From the cell containing the given text, extract its center point as (x, y) coordinate. 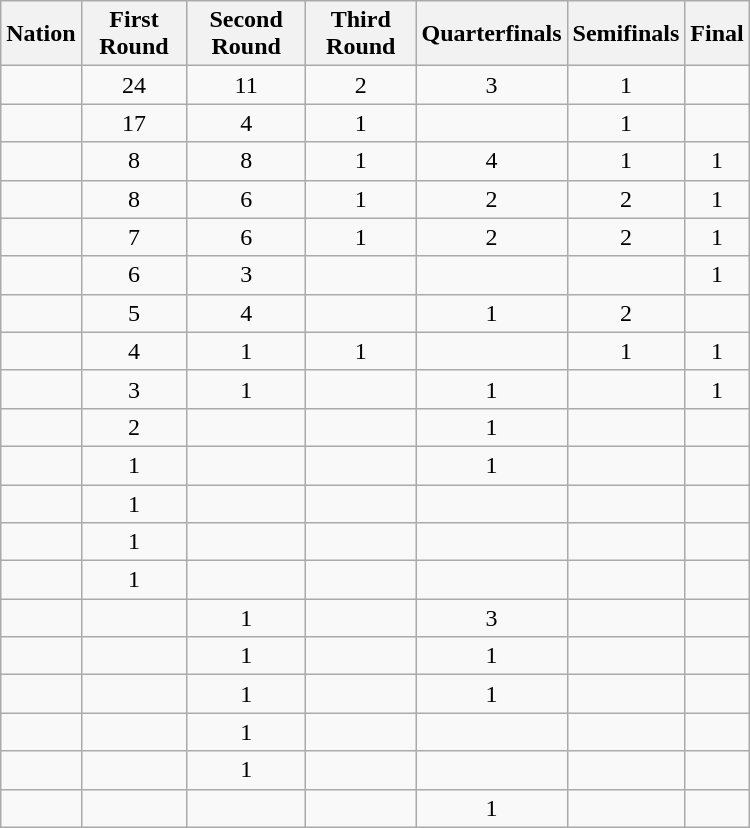
24 (134, 85)
7 (134, 237)
Third Round (361, 34)
Semifinals (626, 34)
Final (717, 34)
Second Round (246, 34)
First Round (134, 34)
11 (246, 85)
Nation (41, 34)
Quarterfinals (492, 34)
5 (134, 313)
17 (134, 123)
